Provide the [X, Y] coordinate of the cell's center where the given text is located.  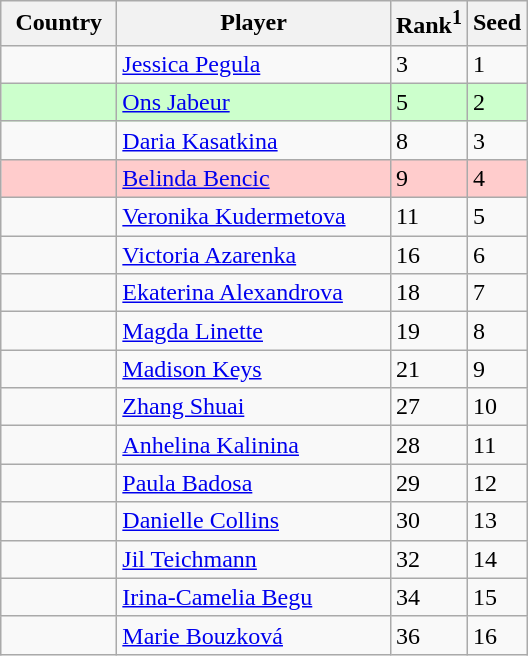
Daria Kasatkina [254, 140]
Seed [496, 24]
Ons Jabeur [254, 102]
Anhelina Kalinina [254, 445]
Magda Linette [254, 331]
4 [496, 178]
32 [428, 559]
19 [428, 331]
21 [428, 369]
13 [496, 521]
27 [428, 407]
Jessica Pegula [254, 64]
Zhang Shuai [254, 407]
6 [496, 255]
Irina-Camelia Begu [254, 597]
Paula Badosa [254, 483]
18 [428, 293]
7 [496, 293]
Ekaterina Alexandrova [254, 293]
36 [428, 635]
Belinda Bencic [254, 178]
14 [496, 559]
2 [496, 102]
10 [496, 407]
15 [496, 597]
Veronika Kudermetova [254, 217]
1 [496, 64]
Player [254, 24]
30 [428, 521]
34 [428, 597]
29 [428, 483]
Rank1 [428, 24]
Jil Teichmann [254, 559]
Madison Keys [254, 369]
Victoria Azarenka [254, 255]
Danielle Collins [254, 521]
Marie Bouzková [254, 635]
12 [496, 483]
Country [59, 24]
28 [428, 445]
